Identify which cell holds the provided text, then report its (x, y) central coordinate. 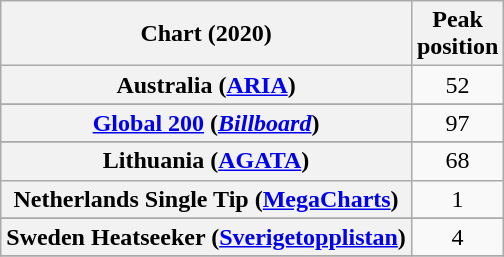
68 (457, 161)
Chart (2020) (206, 34)
1 (457, 199)
Netherlands Single Tip (MegaCharts) (206, 199)
52 (457, 85)
Lithuania (AGATA) (206, 161)
97 (457, 123)
4 (457, 237)
Australia (ARIA) (206, 85)
Peakposition (457, 34)
Global 200 (Billboard) (206, 123)
Sweden Heatseeker (Sverigetopplistan) (206, 237)
